Identify which cell holds the provided text, then report its (X, Y) central coordinate. 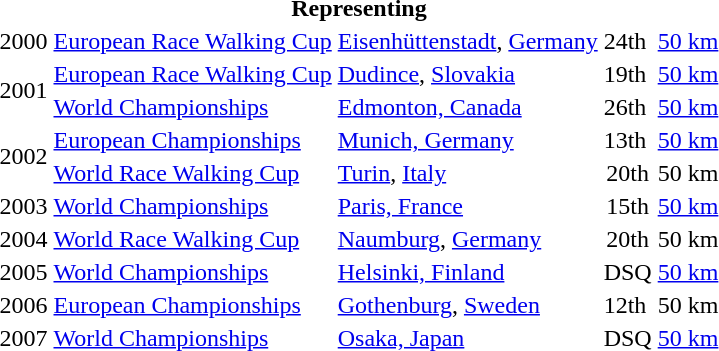
Helsinki, Finland (468, 272)
DSQ (628, 272)
15th (628, 206)
Munich, Germany (468, 140)
Eisenhüttenstadt, Germany (468, 41)
12th (628, 305)
24th (628, 41)
19th (628, 74)
Naumburg, Germany (468, 239)
Edmonton, Canada (468, 107)
Gothenburg, Sweden (468, 305)
13th (628, 140)
26th (628, 107)
Dudince, Slovakia (468, 74)
Paris, France (468, 206)
Turin, Italy (468, 173)
